Detect which cell encompasses the target text, then output its (x, y) center coordinate. 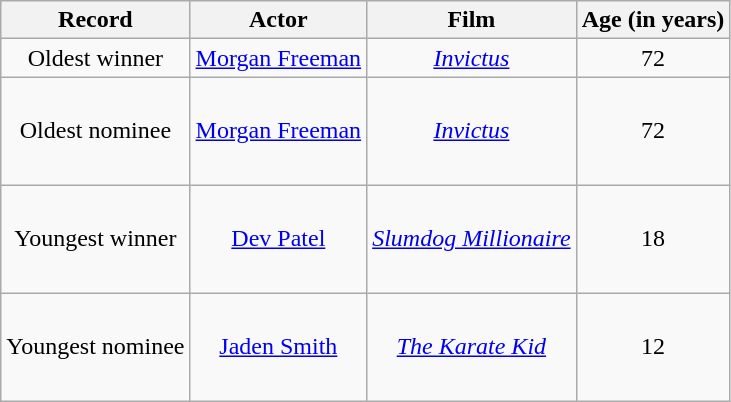
Record (96, 20)
18 (653, 239)
Oldest nominee (96, 131)
Oldest winner (96, 58)
Youngest winner (96, 239)
Dev Patel (278, 239)
12 (653, 347)
Jaden Smith (278, 347)
Youngest nominee (96, 347)
Age (in years) (653, 20)
The Karate Kid (472, 347)
Slumdog Millionaire (472, 239)
Film (472, 20)
Actor (278, 20)
